Capture the cell that displays the provided text and extract its (X, Y) central coordinate. 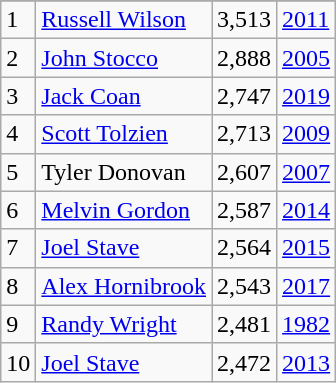
2,713 (244, 134)
10 (18, 362)
2,472 (244, 362)
2015 (306, 248)
8 (18, 286)
2013 (306, 362)
Russell Wilson (124, 20)
2,747 (244, 96)
3 (18, 96)
9 (18, 324)
1 (18, 20)
4 (18, 134)
Alex Hornibrook (124, 286)
John Stocco (124, 58)
2,587 (244, 210)
2011 (306, 20)
Tyler Donovan (124, 172)
7 (18, 248)
Randy Wright (124, 324)
2009 (306, 134)
6 (18, 210)
2017 (306, 286)
Jack Coan (124, 96)
2019 (306, 96)
2,888 (244, 58)
Scott Tolzien (124, 134)
2,607 (244, 172)
1982 (306, 324)
2 (18, 58)
2,543 (244, 286)
2005 (306, 58)
2007 (306, 172)
5 (18, 172)
2,564 (244, 248)
3,513 (244, 20)
2,481 (244, 324)
Melvin Gordon (124, 210)
2014 (306, 210)
